Output the (X, Y) coordinate of the center of the cell containing the given text.  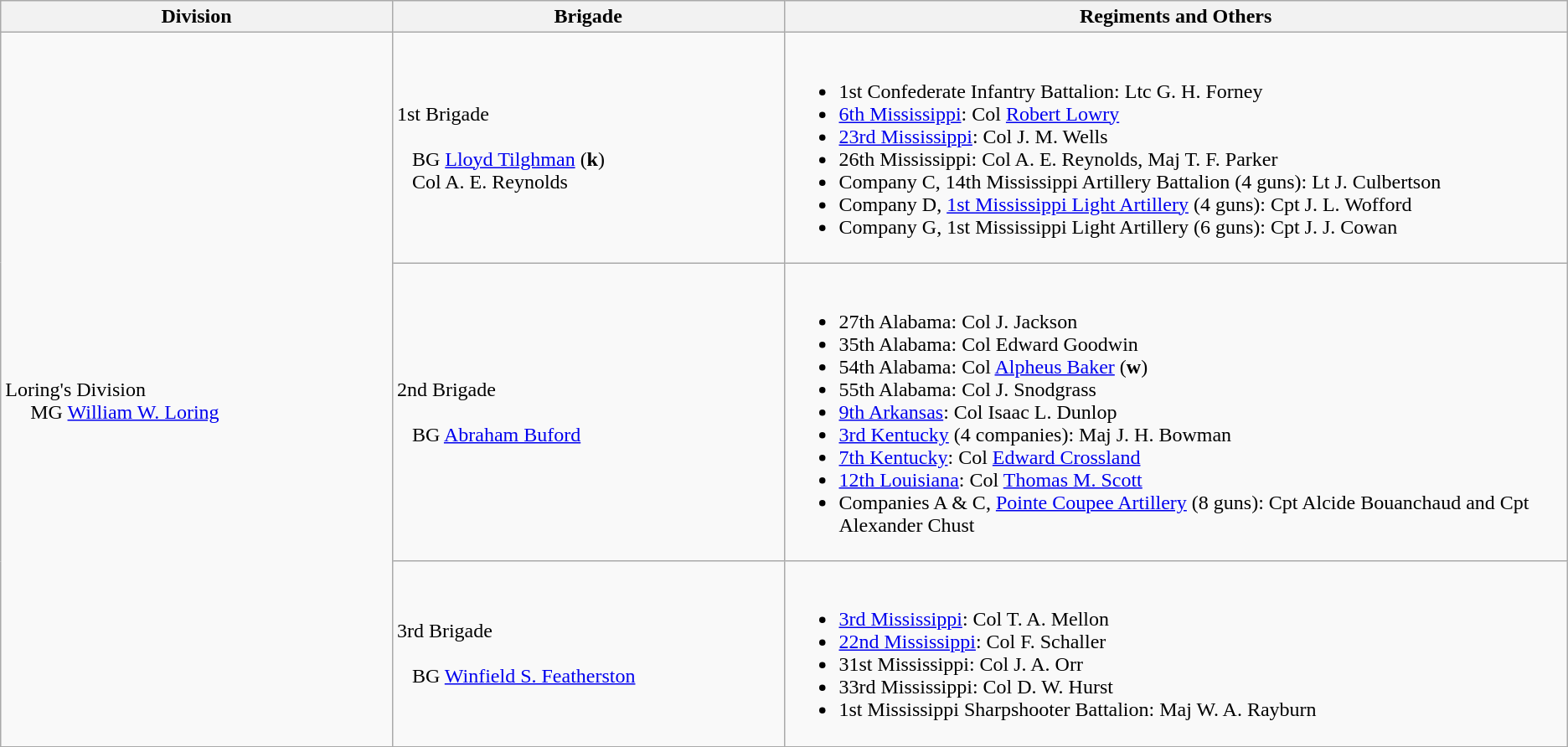
3rd Brigade BG Winfield S. Featherston (588, 653)
Loring's Division MG William W. Loring (197, 389)
1st Brigade BG Lloyd Tilghman (k) Col A. E. Reynolds (588, 147)
Brigade (588, 17)
Division (197, 17)
Regiments and Others (1176, 17)
2nd Brigade BG Abraham Buford (588, 412)
